Output the (X, Y) coordinate of the center of the cell containing the given text.  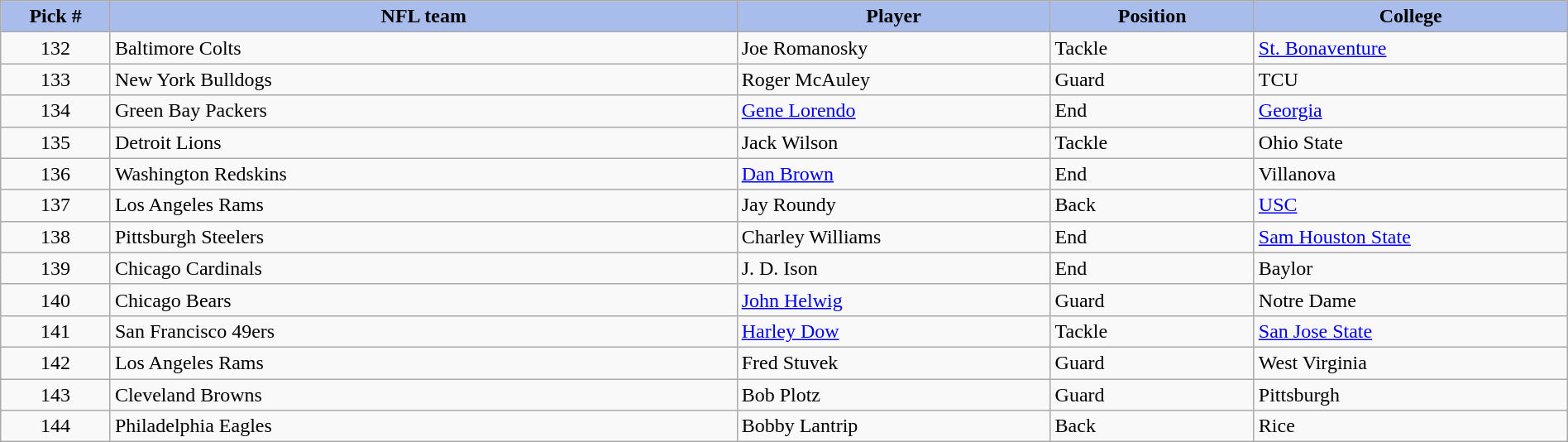
TCU (1411, 79)
New York Bulldogs (423, 79)
Rice (1411, 426)
136 (56, 174)
J. D. Ison (893, 268)
135 (56, 142)
Detroit Lions (423, 142)
137 (56, 205)
Ohio State (1411, 142)
Roger McAuley (893, 79)
143 (56, 395)
John Helwig (893, 300)
Jay Roundy (893, 205)
Chicago Cardinals (423, 268)
139 (56, 268)
Bobby Lantrip (893, 426)
Dan Brown (893, 174)
Fred Stuvek (893, 363)
NFL team (423, 17)
Baltimore Colts (423, 48)
Joe Romanosky (893, 48)
San Jose State (1411, 331)
Charley Williams (893, 237)
Cleveland Browns (423, 395)
USC (1411, 205)
Green Bay Packers (423, 111)
Gene Lorendo (893, 111)
144 (56, 426)
Villanova (1411, 174)
St. Bonaventure (1411, 48)
Pick # (56, 17)
141 (56, 331)
Player (893, 17)
Pittsburgh (1411, 395)
142 (56, 363)
Bob Plotz (893, 395)
College (1411, 17)
Jack Wilson (893, 142)
Philadelphia Eagles (423, 426)
Harley Dow (893, 331)
West Virginia (1411, 363)
Washington Redskins (423, 174)
Chicago Bears (423, 300)
Notre Dame (1411, 300)
134 (56, 111)
132 (56, 48)
Baylor (1411, 268)
Position (1152, 17)
140 (56, 300)
Sam Houston State (1411, 237)
138 (56, 237)
Pittsburgh Steelers (423, 237)
Georgia (1411, 111)
133 (56, 79)
San Francisco 49ers (423, 331)
